Provide the [X, Y] coordinate of the cell's center where the given text is located.  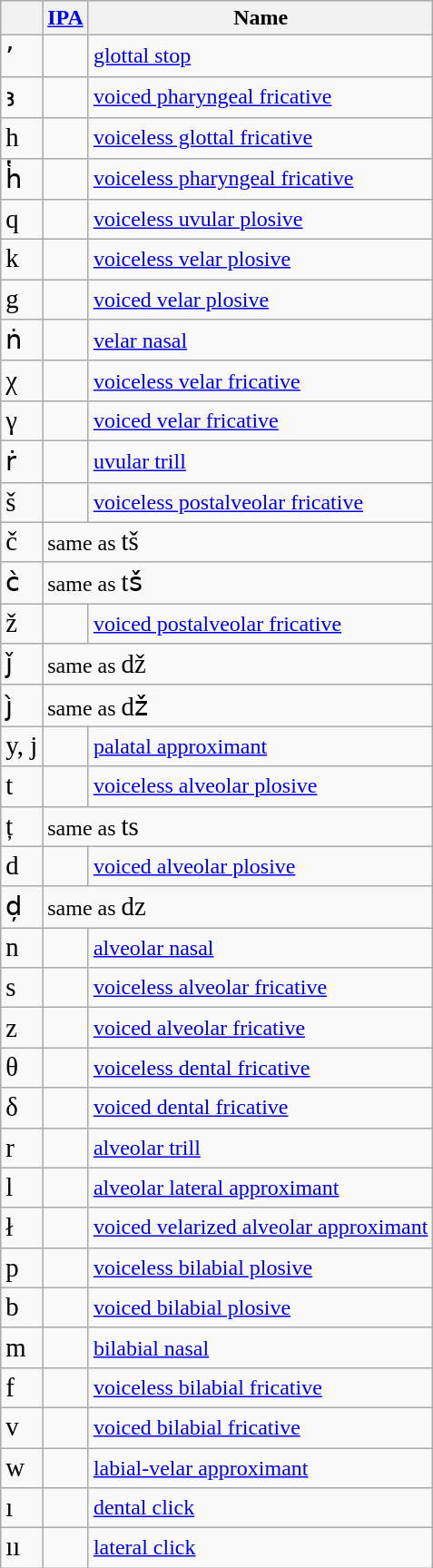
voiceless pharyngeal fricative [261, 179]
voiceless bilabial plosive [261, 1267]
y, j [22, 746]
same as dž [238, 665]
χ [22, 380]
p [22, 1267]
voiceless velar fricative [261, 380]
m [22, 1347]
č [22, 542]
voiceless glottal fricative [261, 138]
voiced velarized alveolar approximant [261, 1228]
γ [22, 420]
ʼ [22, 56]
s [22, 988]
voiceless dental fricative [261, 1068]
bilabial nasal [261, 1347]
voiceless alveolar fricative [261, 988]
ṅ [22, 340]
š [22, 502]
d̦ [22, 907]
voiceless uvular plosive [261, 220]
voiceless velar plosive [261, 260]
lateral click [261, 1548]
θ [22, 1068]
same as tš [238, 542]
z [22, 1028]
r [22, 1148]
d [22, 866]
k [22, 260]
voiced bilabial plosive [261, 1307]
voiced dental fricative [261, 1108]
h̔ [22, 179]
g [22, 300]
v [22, 1427]
labial-velar approximant [261, 1467]
same as ts [238, 826]
j̀ [22, 705]
palatal approximant [261, 746]
voiceless bilabial fricative [261, 1387]
t [22, 786]
voiced alveolar plosive [261, 866]
ꜣ [22, 97]
voiceless postalveolar fricative [261, 502]
δ [22, 1108]
voiced velar plosive [261, 300]
same as dž́ [238, 705]
voiced velar fricative [261, 420]
ı [22, 1508]
ṙ [22, 461]
ł [22, 1228]
same as dz [238, 907]
ț [22, 826]
velar nasal [261, 340]
ıı [22, 1548]
alveolar nasal [261, 948]
voiced pharyngeal fricative [261, 97]
w [22, 1467]
h [22, 138]
alveolar trill [261, 1148]
glottal stop [261, 56]
l [22, 1188]
c̀ [22, 583]
same as tš́ [238, 583]
dental click [261, 1508]
uvular trill [261, 461]
f [22, 1387]
voiced postalveolar fricative [261, 624]
n [22, 948]
ǰ [22, 665]
ž [22, 624]
alveolar lateral approximant [261, 1188]
b [22, 1307]
Name [261, 18]
IPA [65, 18]
q [22, 220]
voiced bilabial fricative [261, 1427]
voiced alveolar fricative [261, 1028]
voiceless alveolar plosive [261, 786]
